Determine the (x, y) coordinate at the center of the cell enclosing the given text.  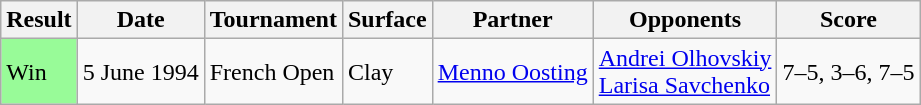
French Open (273, 72)
Clay (387, 72)
Result (39, 20)
Date (140, 20)
Tournament (273, 20)
Win (39, 72)
Opponents (685, 20)
5 June 1994 (140, 72)
Menno Oosting (512, 72)
Score (848, 20)
7–5, 3–6, 7–5 (848, 72)
Andrei Olhovskiy Larisa Savchenko (685, 72)
Partner (512, 20)
Surface (387, 20)
